Detect which cell encompasses the target text, then output its (X, Y) center coordinate. 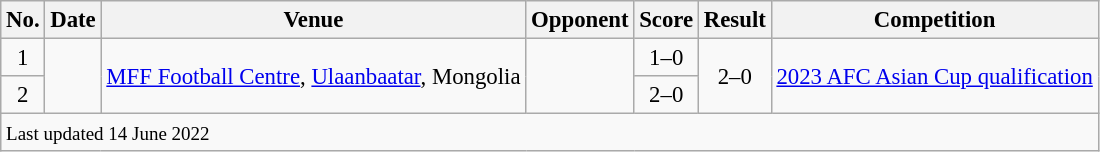
Result (734, 20)
Venue (314, 20)
No. (23, 20)
MFF Football Centre, Ulaanbaatar, Mongolia (314, 76)
2 (23, 95)
1–0 (666, 58)
Opponent (580, 20)
2023 AFC Asian Cup qualification (934, 76)
Score (666, 20)
Competition (934, 20)
Date (73, 20)
Last updated 14 June 2022 (550, 133)
1 (23, 58)
